Determine the [X, Y] coordinate at the center of the cell enclosing the given text.  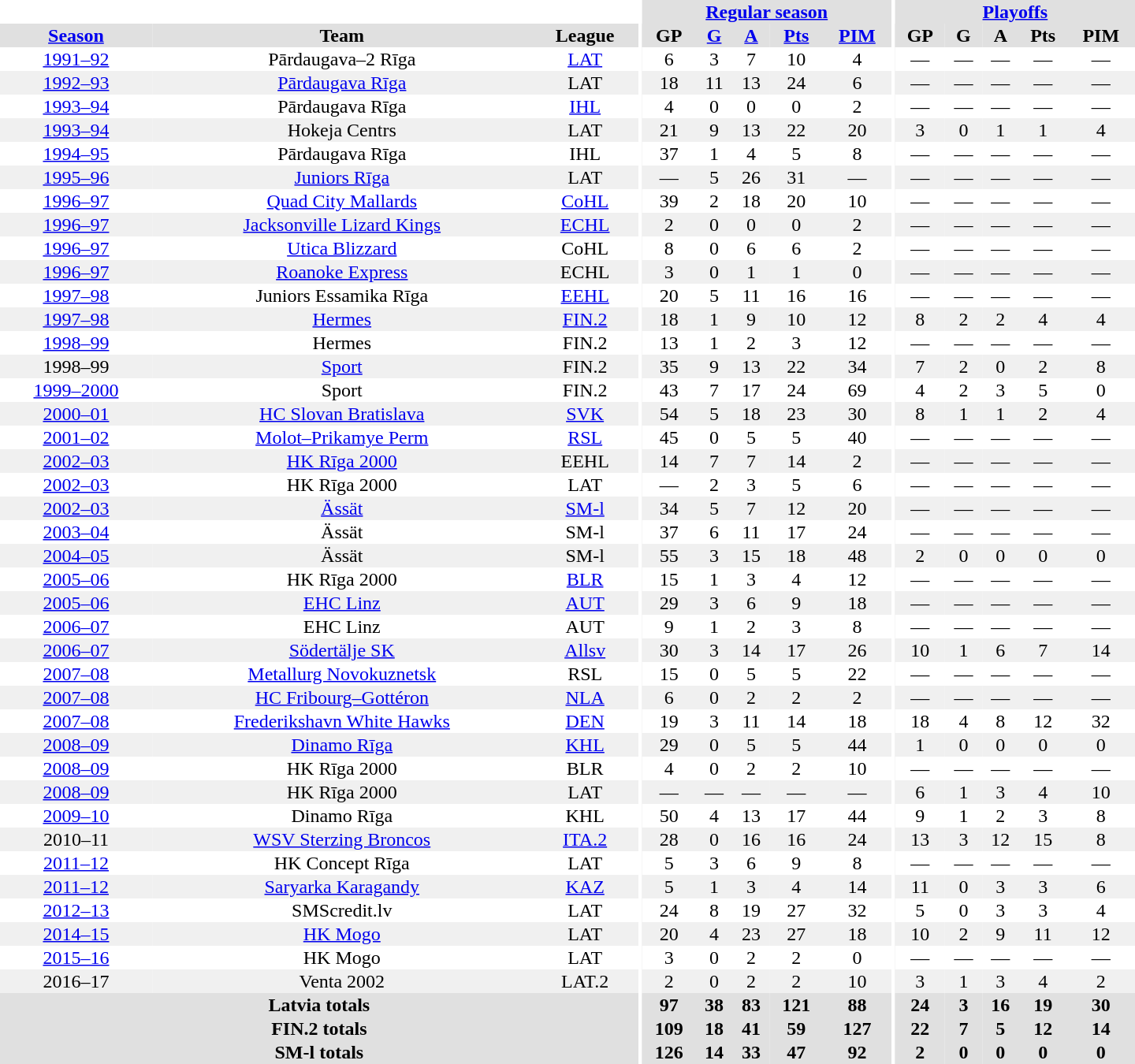
HC Fribourg–Gottéron [342, 698]
HC Slovan Bratislava [342, 414]
92 [857, 1052]
2010–11 [76, 839]
LAT.2 [585, 981]
Venta 2002 [342, 981]
2015–16 [76, 958]
21 [669, 130]
1994–95 [76, 154]
28 [669, 839]
69 [857, 390]
Regular season [767, 12]
Latvia totals [319, 1005]
127 [857, 1029]
Metallurg Novokuznetsk [342, 674]
SVK [585, 414]
Hokeja Centrs [342, 130]
83 [752, 1005]
1992–93 [76, 83]
Södertälje SK [342, 650]
31 [796, 177]
2016–17 [76, 981]
Team [342, 35]
97 [669, 1005]
SMScredit.lv [342, 910]
121 [796, 1005]
126 [669, 1052]
2001–02 [76, 437]
41 [752, 1029]
2003–04 [76, 532]
40 [857, 437]
39 [669, 201]
1991–92 [76, 59]
Pārdaugava–2 Rīga [342, 59]
109 [669, 1029]
48 [857, 556]
ITA.2 [585, 839]
Roanoke Express [342, 272]
Juniors Essamika Rīga [342, 296]
2004–05 [76, 556]
1995–96 [76, 177]
88 [857, 1005]
SM-l totals [319, 1052]
59 [796, 1029]
Allsv [585, 650]
League [585, 35]
Jacksonville Lizard Kings [342, 225]
54 [669, 414]
HK Concept Rīga [342, 863]
DEN [585, 721]
Molot–Prikamye Perm [342, 437]
33 [752, 1052]
2000–01 [76, 414]
Frederikshavn White Hawks [342, 721]
Saryarka Karagandy [342, 887]
2009–10 [76, 816]
38 [714, 1005]
1999–2000 [76, 390]
Playoffs [1015, 12]
35 [669, 366]
45 [669, 437]
Quad City Mallards [342, 201]
55 [669, 556]
43 [669, 390]
Utica Blizzard [342, 248]
KAZ [585, 887]
2012–13 [76, 910]
FIN.2 totals [319, 1029]
NLA [585, 698]
Juniors Rīga [342, 177]
2014–15 [76, 934]
50 [669, 816]
47 [796, 1052]
WSV Sterzing Broncos [342, 839]
Season [76, 35]
